Determine the [X, Y] coordinate at the center of the cell enclosing the given text.  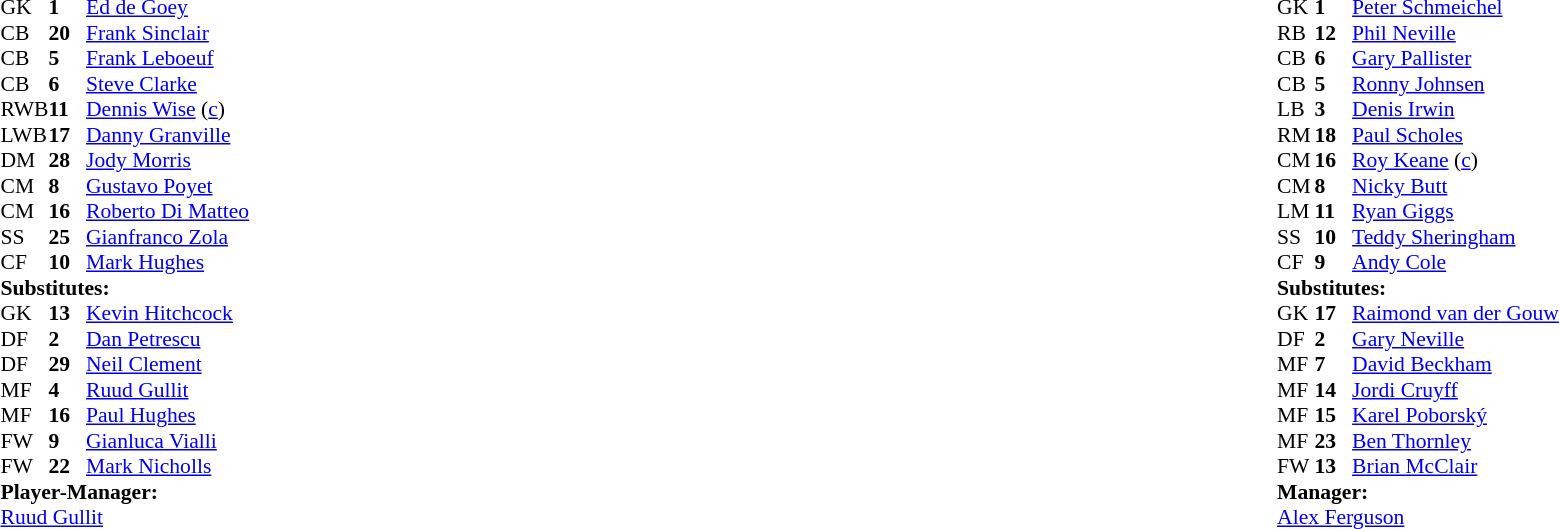
Paul Scholes [1456, 135]
Jody Morris [168, 161]
Karel Poborský [1456, 415]
LM [1296, 211]
Manager: [1418, 492]
18 [1334, 135]
Neil Clement [168, 365]
23 [1334, 441]
LWB [24, 135]
LB [1296, 109]
RB [1296, 33]
Denis Irwin [1456, 109]
Paul Hughes [168, 415]
7 [1334, 365]
Mark Hughes [168, 263]
Frank Leboeuf [168, 59]
15 [1334, 415]
DM [24, 161]
Roberto Di Matteo [168, 211]
Mark Nicholls [168, 467]
Gary Neville [1456, 339]
Roy Keane (c) [1456, 161]
Jordi Cruyff [1456, 390]
Ronny Johnsen [1456, 84]
Teddy Sheringham [1456, 237]
Kevin Hitchcock [168, 313]
Dan Petrescu [168, 339]
Brian McClair [1456, 467]
20 [67, 33]
Gianfranco Zola [168, 237]
Ben Thornley [1456, 441]
Player-Manager: [124, 492]
22 [67, 467]
David Beckham [1456, 365]
Steve Clarke [168, 84]
Andy Cole [1456, 263]
14 [1334, 390]
Gary Pallister [1456, 59]
25 [67, 237]
12 [1334, 33]
RWB [24, 109]
3 [1334, 109]
29 [67, 365]
Phil Neville [1456, 33]
Ryan Giggs [1456, 211]
Gustavo Poyet [168, 186]
28 [67, 161]
Frank Sinclair [168, 33]
Dennis Wise (c) [168, 109]
Gianluca Vialli [168, 441]
Danny Granville [168, 135]
Ruud Gullit [168, 390]
Raimond van der Gouw [1456, 313]
4 [67, 390]
RM [1296, 135]
Nicky Butt [1456, 186]
